Return the (x, y) coordinate for the center point of the cell that contains the specified text.  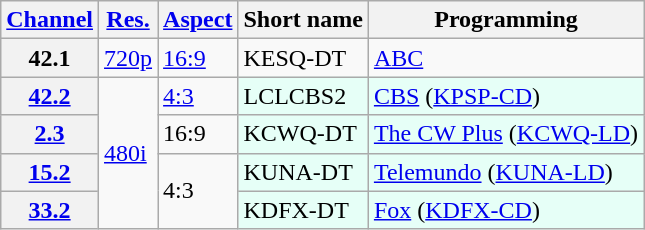
KUNA-DT (303, 172)
KCWQ-DT (303, 134)
480i (128, 153)
ABC (506, 58)
CBS (KPSP-CD) (506, 96)
33.2 (50, 210)
720p (128, 58)
42.1 (50, 58)
Channel (50, 20)
Fox (KDFX-CD) (506, 210)
The CW Plus (KCWQ-LD) (506, 134)
15.2 (50, 172)
42.2 (50, 96)
Short name (303, 20)
Programming (506, 20)
KESQ-DT (303, 58)
2.3 (50, 134)
Res. (128, 20)
KDFX-DT (303, 210)
Telemundo (KUNA-LD) (506, 172)
LCLCBS2 (303, 96)
Aspect (198, 20)
